Search for the cell housing the specified text and yield its (X, Y) center coordinate. 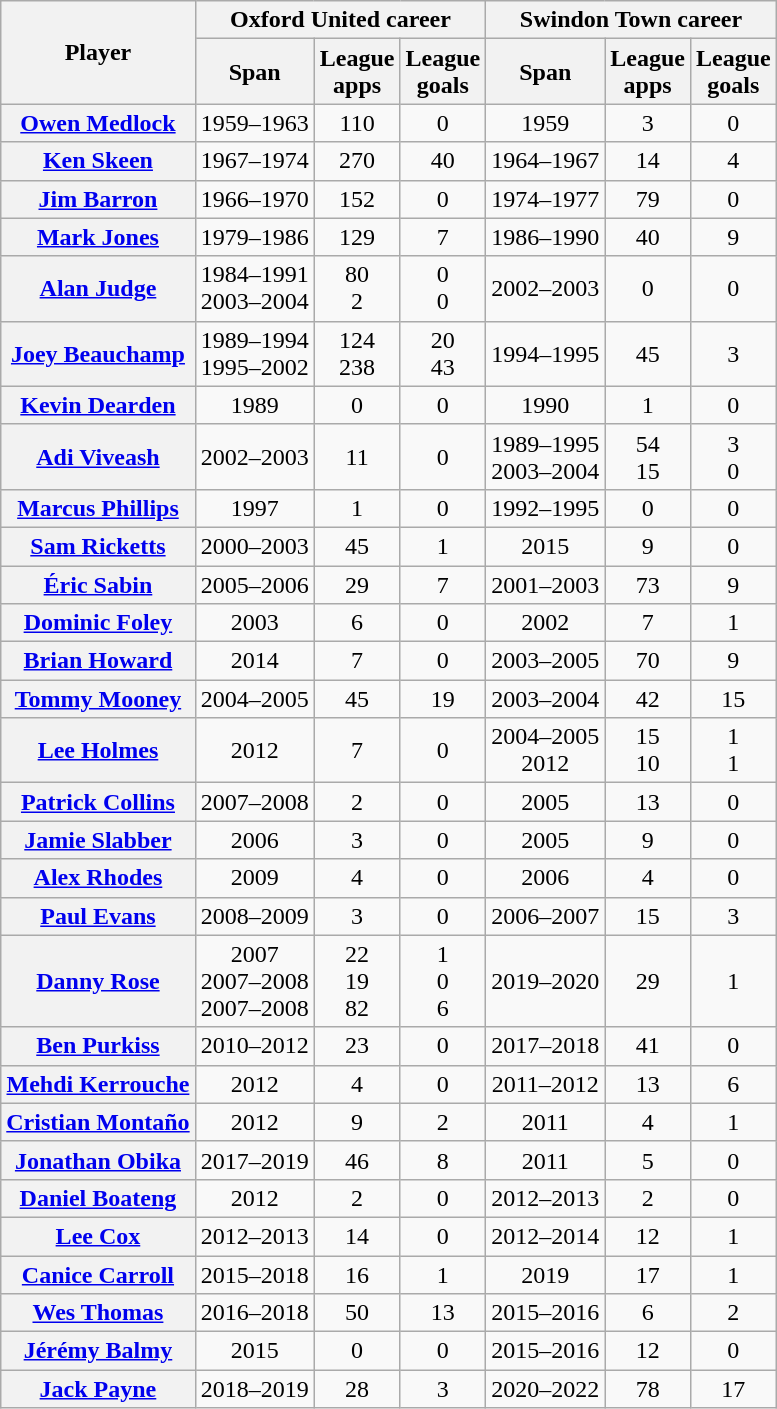
2018–2019 (254, 1389)
Player (98, 52)
42 (648, 699)
41 (648, 1046)
2007–2008 (254, 802)
2003–2004 (546, 699)
1959–1963 (254, 123)
2010–2012 (254, 1046)
Owen Medlock (98, 123)
Éric Sabin (98, 585)
1989–19952003–2004 (546, 456)
2012–2014 (546, 1236)
Danny Rose (98, 981)
2015–2018 (254, 1275)
Jim Barron (98, 199)
Mark Jones (98, 237)
Oxford United career (340, 20)
79 (648, 199)
1990 (546, 405)
2003 (254, 623)
1992–1995 (546, 508)
1964–1967 (546, 161)
Tommy Mooney (98, 699)
00 (443, 288)
2016–2018 (254, 1313)
46 (357, 1160)
Sam Ricketts (98, 546)
Dominic Foley (98, 623)
1966–1970 (254, 199)
Joey Beauchamp (98, 354)
1510 (648, 750)
23 (357, 1046)
1984–19912003–2004 (254, 288)
106 (443, 981)
2020–2022 (546, 1389)
5415 (648, 456)
2001–2003 (546, 585)
1967–1974 (254, 161)
1979–1986 (254, 237)
1997 (254, 508)
1989 (254, 405)
270 (357, 161)
Ben Purkiss (98, 1046)
78 (648, 1389)
152 (357, 199)
Lee Holmes (98, 750)
1959 (546, 123)
Jérémy Balmy (98, 1351)
19 (443, 699)
1994–1995 (546, 354)
Marcus Phillips (98, 508)
2000–2003 (254, 546)
2002 (546, 623)
Swindon Town career (632, 20)
2019–2020 (546, 981)
1989–19941995–2002 (254, 354)
Canice Carroll (98, 1275)
2003–2005 (546, 661)
2004–20052012 (546, 750)
110 (357, 123)
70 (648, 661)
Mehdi Kerrouche (98, 1084)
30 (733, 456)
2009 (254, 878)
Wes Thomas (98, 1313)
Alex Rhodes (98, 878)
129 (357, 237)
Patrick Collins (98, 802)
2014 (254, 661)
221982 (357, 981)
Kevin Dearden (98, 405)
28 (357, 1389)
2043 (443, 354)
73 (648, 585)
Alan Judge (98, 288)
Daniel Boateng (98, 1198)
5 (648, 1160)
Lee Cox (98, 1236)
1986–1990 (546, 237)
Adi Viveash (98, 456)
Jack Payne (98, 1389)
1974–1977 (546, 199)
2008–2009 (254, 916)
Paul Evans (98, 916)
50 (357, 1313)
2005–2006 (254, 585)
Jamie Slabber (98, 840)
Brian Howard (98, 661)
16 (357, 1275)
2006–2007 (546, 916)
2017–2019 (254, 1160)
2011–2012 (546, 1084)
8 (443, 1160)
Ken Skeen (98, 161)
802 (357, 288)
2017–2018 (546, 1046)
20072007–20082007–2008 (254, 981)
Cristian Montaño (98, 1122)
2019 (546, 1275)
124238 (357, 354)
Jonathan Obika (98, 1160)
2004–2005 (254, 699)
